Capture the cell that displays the provided text and extract its (X, Y) central coordinate. 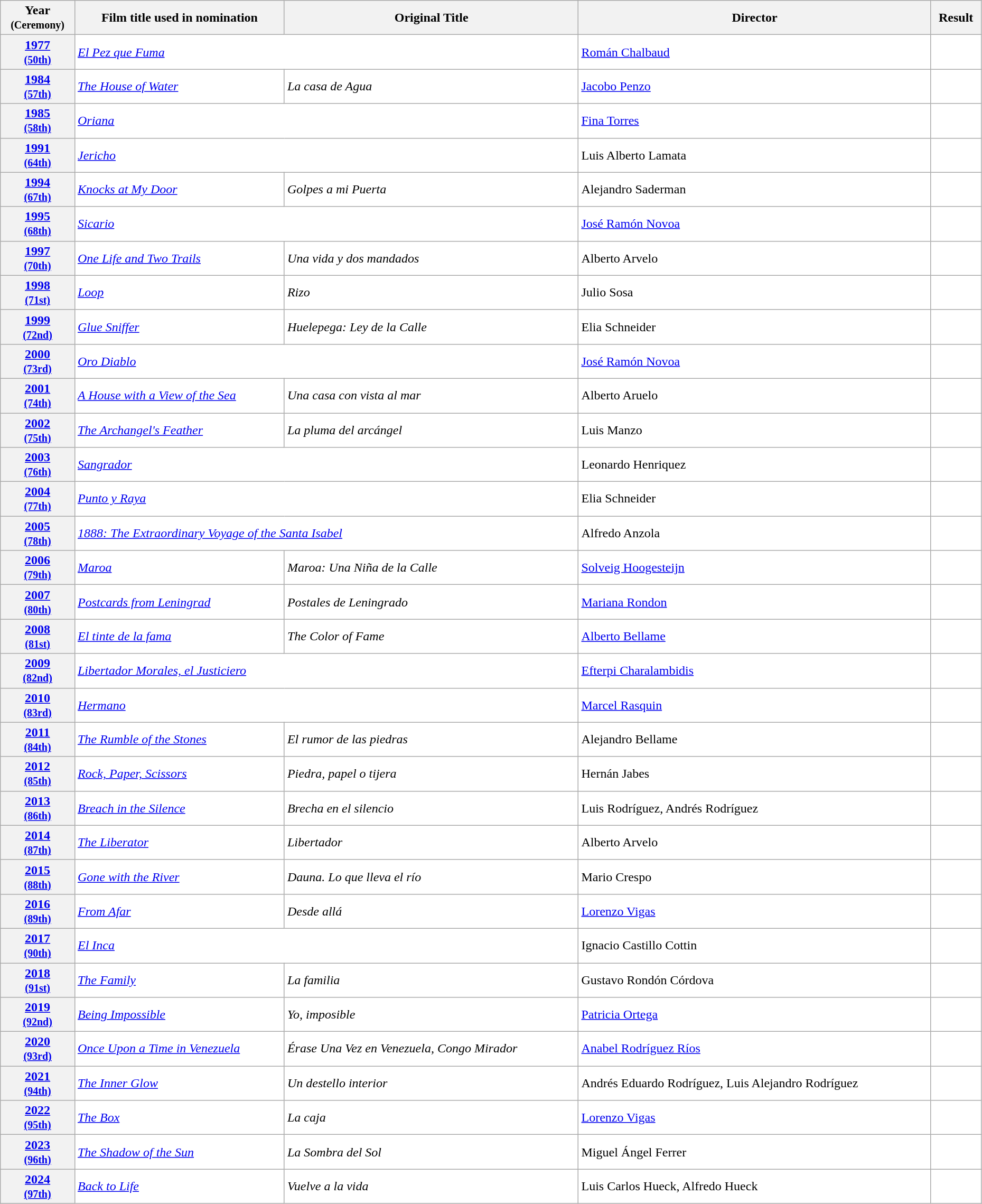
Jericho (326, 155)
Punto y Raya (326, 499)
El Pez que Fuma (326, 52)
Luis Rodríguez, Andrés Rodríguez (754, 808)
Luis Manzo (754, 430)
The House of Water (180, 87)
The Shadow of the Sun (180, 1152)
2018(91st) (38, 979)
Dauna. Lo que lleva el río (431, 877)
Alberto Bellame (754, 636)
Alberto Aruelo (754, 395)
The Box (180, 1118)
La caja (431, 1118)
One Life and Two Trails (180, 258)
2019(92nd) (38, 1014)
2015(88th) (38, 877)
Being Impossible (180, 1014)
Postales de Leningrado (431, 602)
Marcel Rasquin (754, 705)
Libertador Morales, el Justiciero (326, 671)
Érase Una Vez en Venezuela, Congo Mirador (431, 1049)
Director (754, 18)
2001(74th) (38, 395)
Maroa: Una Niña de la Calle (431, 567)
Breach in the Silence (180, 808)
Maroa (180, 567)
Piedra, papel o tijera (431, 773)
Result (956, 18)
Patricia Ortega (754, 1014)
2017(90th) (38, 946)
From Afar (180, 911)
Knocks at My Door (180, 189)
1991(64th) (38, 155)
Golpes a mi Puerta (431, 189)
Fina Torres (754, 120)
Mario Crespo (754, 877)
Alejandro Bellame (754, 740)
2007(80th) (38, 602)
Original Title (431, 18)
Film title used in nomination (180, 18)
2004(77th) (38, 499)
Andrés Eduardo Rodríguez, Luis Alejandro Rodríguez (754, 1083)
2000(73rd) (38, 361)
1888: The Extraordinary Voyage of the Santa Isabel (326, 534)
2006(79th) (38, 567)
Yo, imposible (431, 1014)
Sicario (326, 224)
El Inca (326, 946)
Oro Diablo (326, 361)
Efterpi Charalambidis (754, 671)
The Inner Glow (180, 1083)
Sangrador (326, 465)
A House with a View of the Sea (180, 395)
2024(97th) (38, 1187)
1995(68th) (38, 224)
Julio Sosa (754, 293)
Una vida y dos mandados (431, 258)
La casa de Agua (431, 87)
Back to Life (180, 1187)
Jacobo Penzo (754, 87)
2022(95th) (38, 1118)
The Archangel's Feather (180, 430)
Gustavo Rondón Córdova (754, 979)
Solveig Hoogesteijn (754, 567)
Una casa con vista al mar (431, 395)
Luis Carlos Hueck, Alfredo Hueck (754, 1187)
2002(75th) (38, 430)
2011(84th) (38, 740)
2014(87th) (38, 842)
1984(57th) (38, 87)
1985(58th) (38, 120)
The Rumble of the Stones (180, 740)
The Liberator (180, 842)
2009(82nd) (38, 671)
1999(72nd) (38, 326)
2003(76th) (38, 465)
Leonardo Henriquez (754, 465)
La familia (431, 979)
Rizo (431, 293)
Gone with the River (180, 877)
2013(86th) (38, 808)
1998(71st) (38, 293)
El rumor de las piedras (431, 740)
Alejandro Saderman (754, 189)
Hernán Jabes (754, 773)
2021(94th) (38, 1083)
1977(50th) (38, 52)
1994(67th) (38, 189)
2010(83rd) (38, 705)
2012(85th) (38, 773)
2023(96th) (38, 1152)
La pluma del arcángel (431, 430)
Miguel Ángel Ferrer (754, 1152)
El tinte de la fama (180, 636)
Libertador (431, 842)
Mariana Rondon (754, 602)
The Color of Fame (431, 636)
2008(81st) (38, 636)
2016(89th) (38, 911)
Postcards from Leningrad (180, 602)
Alfredo Anzola (754, 534)
1997(70th) (38, 258)
Huelepega: Ley de la Calle (431, 326)
Hermano (326, 705)
Vuelve a la vida (431, 1187)
Un destello interior (431, 1083)
Brecha en el silencio (431, 808)
2005(78th) (38, 534)
2020(93rd) (38, 1049)
Ignacio Castillo Cottin (754, 946)
Román Chalbaud (754, 52)
Luis Alberto Lamata (754, 155)
Oriana (326, 120)
Glue Sniffer (180, 326)
Rock, Paper, Scissors (180, 773)
Desde allá (431, 911)
Year(Ceremony) (38, 18)
Anabel Rodríguez Ríos (754, 1049)
Loop (180, 293)
The Family (180, 979)
Once Upon a Time in Venezuela (180, 1049)
La Sombra del Sol (431, 1152)
